Provide the (X, Y) coordinate of the cell's center where the given text is located.  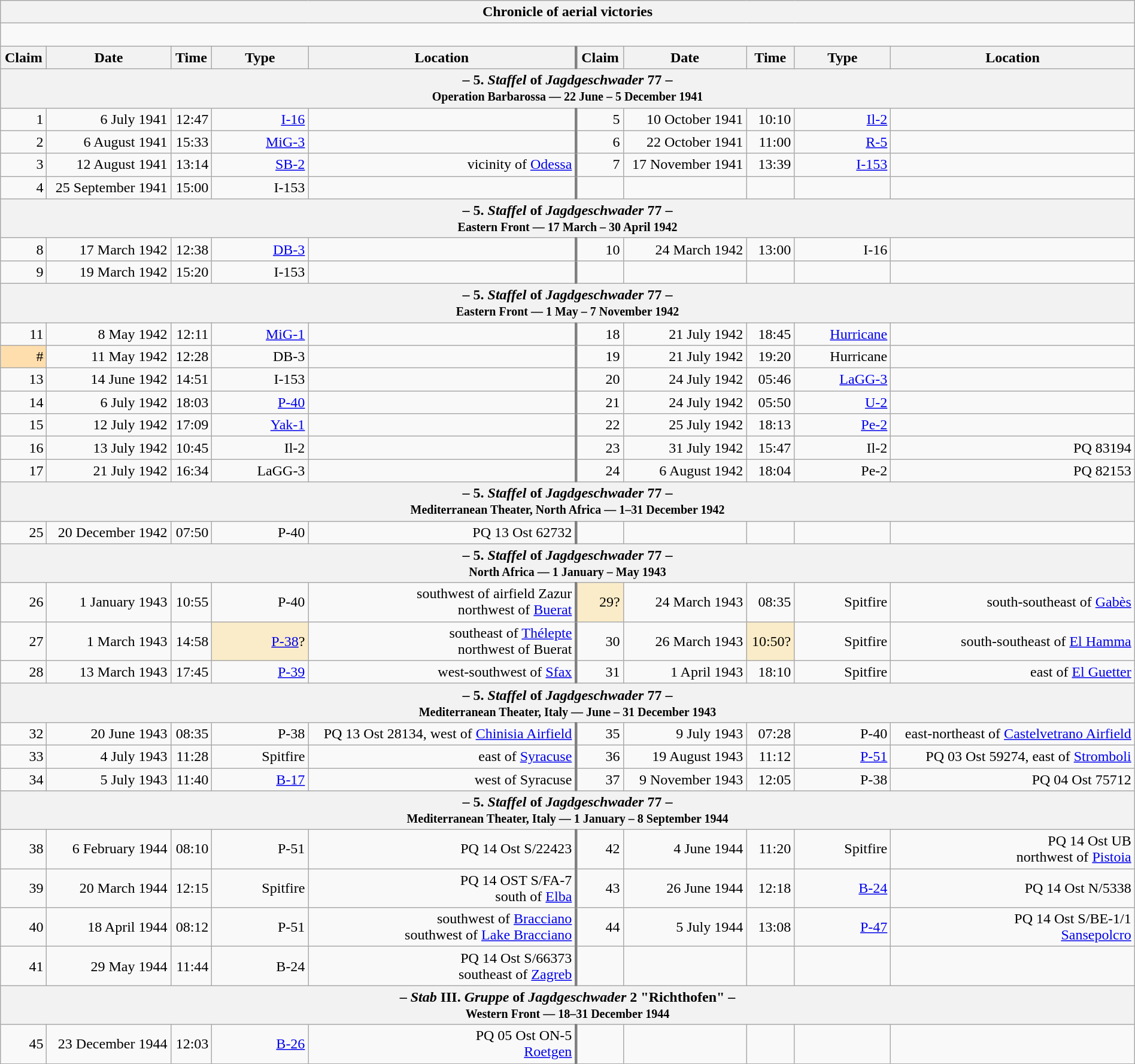
19:20 (770, 357)
8 (24, 249)
west of Syracuse (442, 779)
PQ 83194 (1013, 448)
PQ 04 Ost 75712 (1013, 779)
10:45 (192, 448)
36 (600, 756)
29? (600, 602)
25 September 1941 (109, 187)
6 February 1944 (109, 849)
14:58 (192, 641)
18:03 (192, 402)
8 May 1942 (109, 334)
37 (600, 779)
P-38? (260, 641)
1 April 1943 (685, 672)
1 January 1943 (109, 602)
26 June 1944 (685, 889)
11:28 (192, 756)
20 December 1942 (109, 532)
31 July 1942 (685, 448)
40 (24, 927)
PQ 14 Ost S/66373southeast of Zagreb (442, 966)
13 July 1942 (109, 448)
Yak-1 (260, 425)
17 March 1942 (109, 249)
west-southwest of Sfax (442, 672)
16 (24, 448)
30 (600, 641)
38 (24, 849)
17:45 (192, 672)
# (24, 357)
12:11 (192, 334)
12 August 1941 (109, 165)
Chronicle of aerial victories (567, 12)
13:08 (770, 927)
SB-2 (260, 165)
southeast of Thélepte northwest of Buerat (442, 641)
12:47 (192, 119)
11:20 (770, 849)
PQ 13 Ost 62732 (442, 532)
13 (24, 380)
10 (600, 249)
26 March 1943 (685, 641)
21 (600, 402)
PQ 14 Ost UBnorthwest of Pistoia (1013, 849)
22 (600, 425)
– 5. Staffel of Jagdgeschwader 77 –Eastern Front — 1 May – 7 November 1942 (567, 303)
19 (600, 357)
6 August 1942 (685, 471)
18:45 (770, 334)
20 (600, 380)
07:50 (192, 532)
41 (24, 966)
25 (24, 532)
19 March 1942 (109, 272)
23 (600, 448)
11:12 (770, 756)
11:44 (192, 966)
10:55 (192, 602)
PQ 14 Ost S/BE-1/1Sansepolcro (1013, 927)
– 5. Staffel of Jagdgeschwader 77 –Eastern Front — 17 March – 30 April 1942 (567, 218)
– 5. Staffel of Jagdgeschwader 77 –North Africa — 1 January – May 1943 (567, 563)
18:04 (770, 471)
PQ 14 OST S/FA-7south of Elba (442, 889)
10:10 (770, 119)
1 (24, 119)
P-47 (843, 927)
08:12 (192, 927)
– 5. Staffel of Jagdgeschwader 77 –Mediterranean Theater, Italy — June – 31 December 1943 (567, 703)
10:50? (770, 641)
17 (24, 471)
25 July 1942 (685, 425)
18:13 (770, 425)
29 May 1944 (109, 966)
15:33 (192, 142)
5 July 1944 (685, 927)
11 May 1942 (109, 357)
13:00 (770, 249)
12:05 (770, 779)
6 August 1941 (109, 142)
18:10 (770, 672)
7 (600, 165)
24 March 1942 (685, 249)
east of Syracuse (442, 756)
24 March 1943 (685, 602)
12:18 (770, 889)
13:14 (192, 165)
24 (600, 471)
05:46 (770, 380)
11 (24, 334)
9 July 1943 (685, 733)
43 (600, 889)
33 (24, 756)
15:47 (770, 448)
5 (600, 119)
15:00 (192, 187)
4 June 1944 (685, 849)
3 (24, 165)
05:50 (770, 402)
39 (24, 889)
28 (24, 672)
17:09 (192, 425)
southwest of airfield Zazur northwest of Buerat (442, 602)
17 November 1941 (685, 165)
PQ 13 Ost 28134, west of Chinisia Airfield (442, 733)
east of El Guetter (1013, 672)
13:39 (770, 165)
10 October 1941 (685, 119)
south-southeast of Gabès (1013, 602)
4 (24, 187)
20 June 1943 (109, 733)
– 5. Staffel of Jagdgeschwader 77 –Operation Barbarossa — 22 June – 5 December 1941 (567, 89)
12:03 (192, 1044)
14:51 (192, 380)
1 March 1943 (109, 641)
12:28 (192, 357)
22 October 1941 (685, 142)
23 December 1944 (109, 1044)
12 July 1942 (109, 425)
16:34 (192, 471)
11:00 (770, 142)
– Stab III. Gruppe of Jagdgeschwader 2 "Richthofen" –Western Front — 18–31 December 1944 (567, 1005)
MiG-1 (260, 334)
5 July 1943 (109, 779)
27 (24, 641)
08:10 (192, 849)
14 (24, 402)
P-39 (260, 672)
PQ 14 Ost S/22423 (442, 849)
34 (24, 779)
20 March 1944 (109, 889)
31 (600, 672)
12:38 (192, 249)
45 (24, 1044)
MiG-3 (260, 142)
32 (24, 733)
6 July 1942 (109, 402)
vicinity of Odessa (442, 165)
44 (600, 927)
U-2 (843, 402)
PQ 14 Ost N/5338 (1013, 889)
6 (600, 142)
– 5. Staffel of Jagdgeschwader 77 –Mediterranean Theater, Italy — 1 January – 8 September 1944 (567, 811)
12:15 (192, 889)
PQ 82153 (1013, 471)
B-17 (260, 779)
15:20 (192, 272)
42 (600, 849)
R-5 (843, 142)
B-26 (260, 1044)
PQ 03 Ost 59274, east of Stromboli (1013, 756)
18 (600, 334)
26 (24, 602)
14 June 1942 (109, 380)
south-southeast of El Hamma (1013, 641)
PQ 05 Ost ON-5 Roetgen (442, 1044)
east-northeast of Castelvetrano Airfield (1013, 733)
19 August 1943 (685, 756)
– 5. Staffel of Jagdgeschwader 77 –Mediterranean Theater, North Africa — 1–31 December 1942 (567, 502)
9 November 1943 (685, 779)
2 (24, 142)
4 July 1943 (109, 756)
11:40 (192, 779)
15 (24, 425)
9 (24, 272)
18 April 1944 (109, 927)
6 July 1941 (109, 119)
southwest of Braccianosouthwest of Lake Bracciano (442, 927)
13 March 1943 (109, 672)
07:28 (770, 733)
35 (600, 733)
